Capture the cell that displays the provided text and extract its [X, Y] central coordinate. 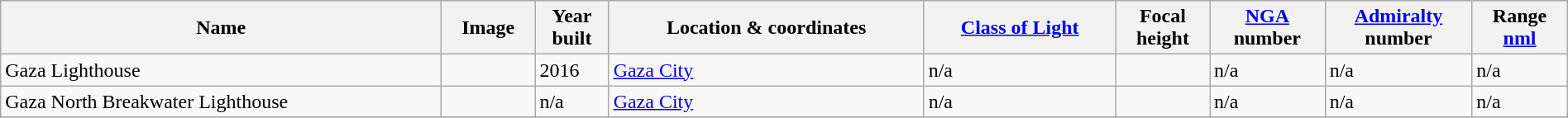
Name [222, 28]
Gaza North Breakwater Lighthouse [222, 101]
Focalheight [1163, 28]
Admiraltynumber [1398, 28]
Gaza Lighthouse [222, 70]
Location & coordinates [766, 28]
Rangenml [1520, 28]
2016 [572, 70]
Image [488, 28]
Class of Light [1020, 28]
Yearbuilt [572, 28]
NGAnumber [1268, 28]
